Output the (x, y) coordinate of the center of the cell containing the given text.  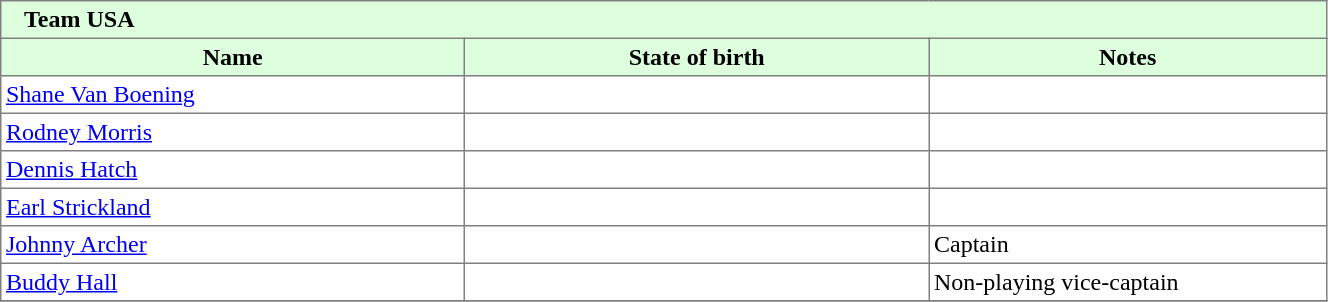
Rodney Morris (233, 132)
Shane Van Boening (233, 95)
State of birth (697, 57)
Team USA (664, 20)
Name (233, 57)
Buddy Hall (233, 282)
Dennis Hatch (233, 170)
Non-playing vice-captain (1128, 282)
Captain (1128, 245)
Earl Strickland (233, 207)
Notes (1128, 57)
Johnny Archer (233, 245)
